Provide the (X, Y) coordinate of the cell's center where the given text is located.  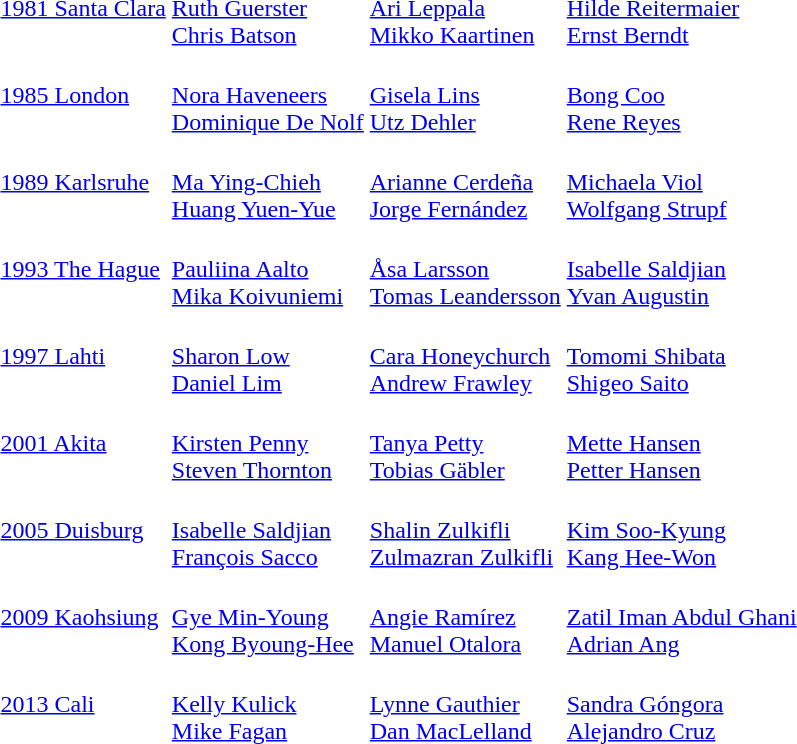
Angie RamírezManuel Otalora (465, 617)
Åsa LarssonTomas Leandersson (465, 269)
Sharon LowDaniel Lim (268, 356)
Gye Min-YoungKong Byoung-Hee (268, 617)
Shalin ZulkifliZulmazran Zulkifli (465, 530)
Ma Ying-ChiehHuang Yuen-Yue (268, 182)
Kirsten PennySteven Thornton (268, 443)
Pauliina AaltoMika Koivuniemi (268, 269)
Gisela LinsUtz Dehler (465, 95)
Arianne CerdeñaJorge Fernández (465, 182)
Nora HaveneersDominique De Nolf (268, 95)
Isabelle SaldjianFrançois Sacco (268, 530)
Tanya PettyTobias Gäbler (465, 443)
Cara HoneychurchAndrew Frawley (465, 356)
